Return [X, Y] of the center of cell containing provided text 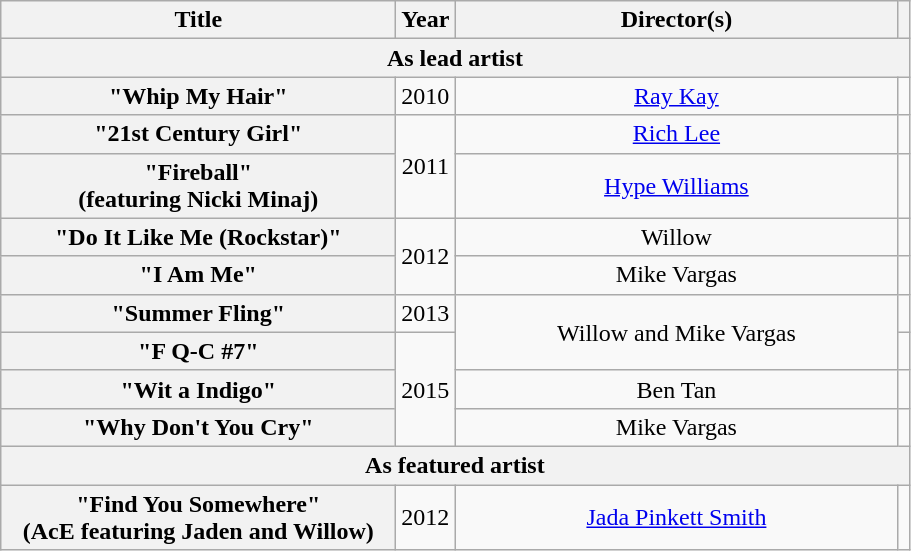
"Find You Somewhere"(AcE featuring Jaden and Willow) [198, 516]
Jada Pinkett Smith [676, 516]
Ben Tan [676, 389]
2015 [426, 389]
As featured artist [455, 465]
Willow [676, 237]
Rich Lee [676, 134]
"Why Don't You Cry" [198, 427]
2013 [426, 313]
Willow and Mike Vargas [676, 332]
"Summer Fling" [198, 313]
"F Q-C #7" [198, 351]
Director(s) [676, 20]
"Fireball"(featuring Nicki Minaj) [198, 186]
"21st Century Girl" [198, 134]
2010 [426, 96]
"Do It Like Me (Rockstar)" [198, 237]
"Wit a Indigo" [198, 389]
Ray Kay [676, 96]
"Whip My Hair" [198, 96]
As lead artist [455, 58]
Hype Williams [676, 186]
"I Am Me" [198, 275]
Title [198, 20]
Year [426, 20]
2011 [426, 166]
